Provide the [x, y] coordinate of the cell's center where the given text is located.  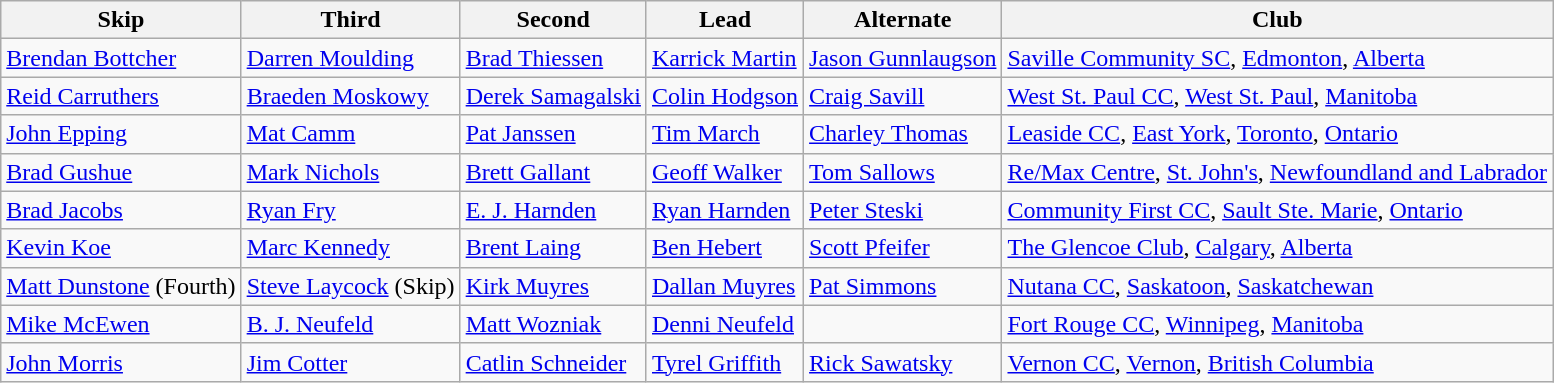
Skip [121, 20]
Ryan Fry [350, 210]
Mark Nichols [350, 172]
Tim March [724, 134]
Third [350, 20]
Mat Camm [350, 134]
B. J. Neufeld [350, 324]
Saville Community SC, Edmonton, Alberta [1278, 58]
Matt Wozniak [553, 324]
Dallan Muyres [724, 286]
Kevin Koe [121, 248]
Vernon CC, Vernon, British Columbia [1278, 362]
Jason Gunnlaugson [903, 58]
Second [553, 20]
Leaside CC, East York, Toronto, Ontario [1278, 134]
Darren Moulding [350, 58]
Geoff Walker [724, 172]
Kirk Muyres [553, 286]
Braeden Moskowy [350, 96]
Pat Simmons [903, 286]
John Morris [121, 362]
Alternate [903, 20]
Brent Laing [553, 248]
Jim Cotter [350, 362]
Brad Thiessen [553, 58]
Marc Kennedy [350, 248]
Brendan Bottcher [121, 58]
Charley Thomas [903, 134]
Nutana CC, Saskatoon, Saskatchewan [1278, 286]
Fort Rouge CC, Winnipeg, Manitoba [1278, 324]
Matt Dunstone (Fourth) [121, 286]
Tom Sallows [903, 172]
Steve Laycock (Skip) [350, 286]
Ben Hebert [724, 248]
Club [1278, 20]
Scott Pfeifer [903, 248]
Community First CC, Sault Ste. Marie, Ontario [1278, 210]
Pat Janssen [553, 134]
Peter Steski [903, 210]
Craig Savill [903, 96]
Karrick Martin [724, 58]
Ryan Harnden [724, 210]
E. J. Harnden [553, 210]
Derek Samagalski [553, 96]
Reid Carruthers [121, 96]
Rick Sawatsky [903, 362]
Brad Gushue [121, 172]
Tyrel Griffith [724, 362]
Catlin Schneider [553, 362]
Re/Max Centre, St. John's, Newfoundland and Labrador [1278, 172]
Lead [724, 20]
West St. Paul CC, West St. Paul, Manitoba [1278, 96]
Brad Jacobs [121, 210]
Denni Neufeld [724, 324]
The Glencoe Club, Calgary, Alberta [1278, 248]
Colin Hodgson [724, 96]
John Epping [121, 134]
Mike McEwen [121, 324]
Brett Gallant [553, 172]
